Search for the cell housing the specified text and yield its (X, Y) center coordinate. 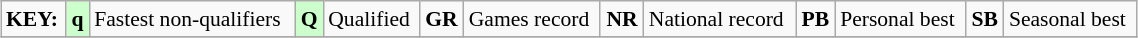
Seasonal best (1070, 19)
Fastest non-qualifiers (192, 19)
Qualified (371, 19)
National record (720, 19)
Q (309, 19)
Games record (532, 19)
GR (442, 19)
SB (985, 19)
KEY: (34, 19)
PB (816, 19)
NR (622, 19)
Personal best (900, 19)
q (78, 19)
